Detect which cell encompasses the target text, then output its (X, Y) center coordinate. 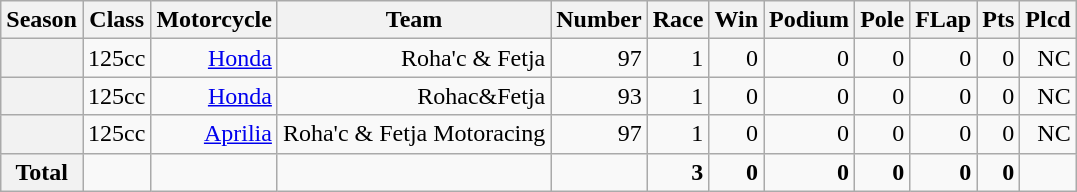
Win (736, 20)
Pole (882, 20)
Aprilia (214, 134)
Race (678, 20)
Season (42, 20)
Number (599, 20)
3 (678, 172)
Podium (810, 20)
Team (414, 20)
Motorcycle (214, 20)
FLap (944, 20)
Plcd (1048, 20)
Roha'c & Fetja Motoracing (414, 134)
Pts (998, 20)
Roha'c & Fetja (414, 58)
Class (116, 20)
Total (42, 172)
93 (599, 96)
Rohac&Fetja (414, 96)
